Determine the [X, Y] coordinate at the center of the cell enclosing the given text.  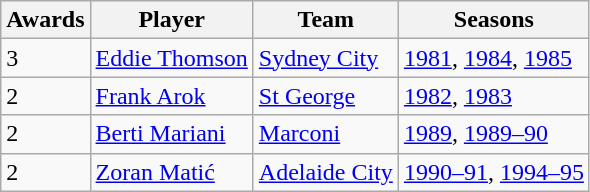
Zoran Matić [172, 172]
St George [326, 96]
Player [172, 20]
Eddie Thomson [172, 58]
1989, 1989–90 [494, 134]
Awards [46, 20]
1981, 1984, 1985 [494, 58]
3 [46, 58]
Adelaide City [326, 172]
Team [326, 20]
Marconi [326, 134]
1982, 1983 [494, 96]
Frank Arok [172, 96]
Seasons [494, 20]
1990–91, 1994–95 [494, 172]
Sydney City [326, 58]
Berti Mariani [172, 134]
